Find where the given text appears and provide that cell's center as [x, y] coordinate. 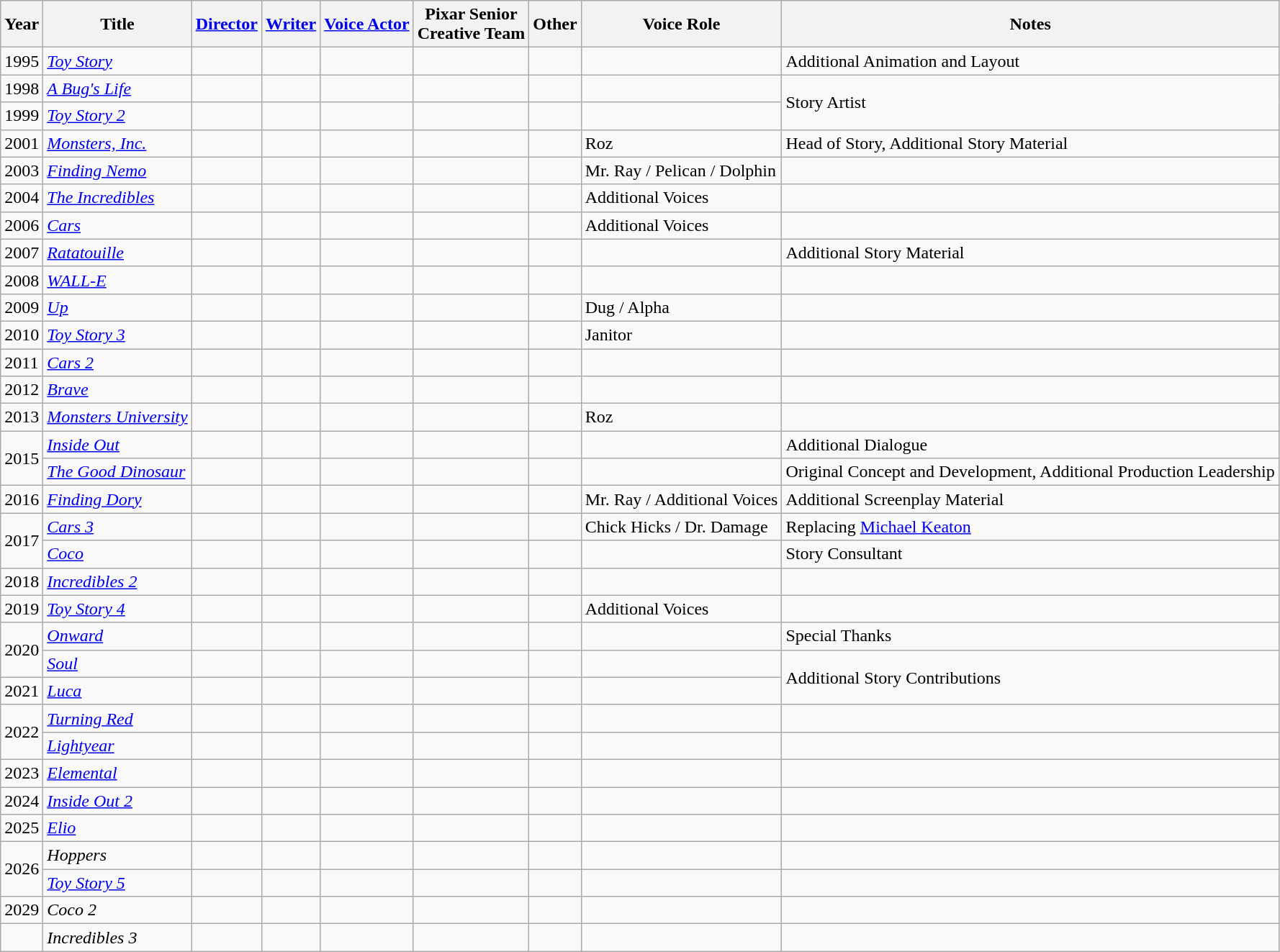
Incredibles 3 [117, 938]
2026 [22, 869]
Cars [117, 225]
A Bug's Life [117, 89]
2023 [22, 773]
Incredibles 2 [117, 581]
Hoppers [117, 856]
Finding Nemo [117, 171]
Mr. Ray / Pelican / Dolphin [681, 171]
2013 [22, 417]
Turning Red [117, 718]
2018 [22, 581]
Janitor [681, 335]
Inside Out [117, 445]
Coco [117, 554]
WALL-E [117, 280]
Cars 3 [117, 527]
1998 [22, 89]
Luca [117, 691]
Story Consultant [1030, 554]
Monsters, Inc. [117, 143]
1999 [22, 116]
2016 [22, 499]
Elemental [117, 773]
1995 [22, 61]
2017 [22, 540]
Additional Story Contributions [1030, 677]
Dug / Alpha [681, 307]
2008 [22, 280]
Toy Story [117, 61]
The Incredibles [117, 198]
Mr. Ray / Additional Voices [681, 499]
Toy Story 3 [117, 335]
Soul [117, 663]
Story Artist [1030, 102]
Toy Story 5 [117, 883]
Lightyear [117, 745]
Head of Story, Additional Story Material [1030, 143]
2029 [22, 910]
Additional Animation and Layout [1030, 61]
2011 [22, 362]
Year [22, 24]
Voice Actor [367, 24]
2015 [22, 458]
Ratatouille [117, 253]
Coco 2 [117, 910]
2010 [22, 335]
Writer [291, 24]
2012 [22, 390]
2021 [22, 691]
Brave [117, 390]
2006 [22, 225]
2001 [22, 143]
Title [117, 24]
2025 [22, 828]
Up [117, 307]
Monsters University [117, 417]
2022 [22, 732]
Toy Story 4 [117, 609]
2003 [22, 171]
Cars 2 [117, 362]
Chick Hicks / Dr. Damage [681, 527]
Additional Screenplay Material [1030, 499]
Additional Story Material [1030, 253]
Onward [117, 636]
Replacing Michael Keaton [1030, 527]
Pixar SeniorCreative Team [471, 24]
2020 [22, 650]
2024 [22, 801]
Finding Dory [117, 499]
2004 [22, 198]
Elio [117, 828]
2009 [22, 307]
Original Concept and Development, Additional Production Leadership [1030, 472]
Toy Story 2 [117, 116]
Director [226, 24]
2007 [22, 253]
Notes [1030, 24]
The Good Dinosaur [117, 472]
Other [555, 24]
Inside Out 2 [117, 801]
Voice Role [681, 24]
Additional Dialogue [1030, 445]
2019 [22, 609]
Special Thanks [1030, 636]
